For the text-containing cell, return its midpoint in (x, y) coordinate format. 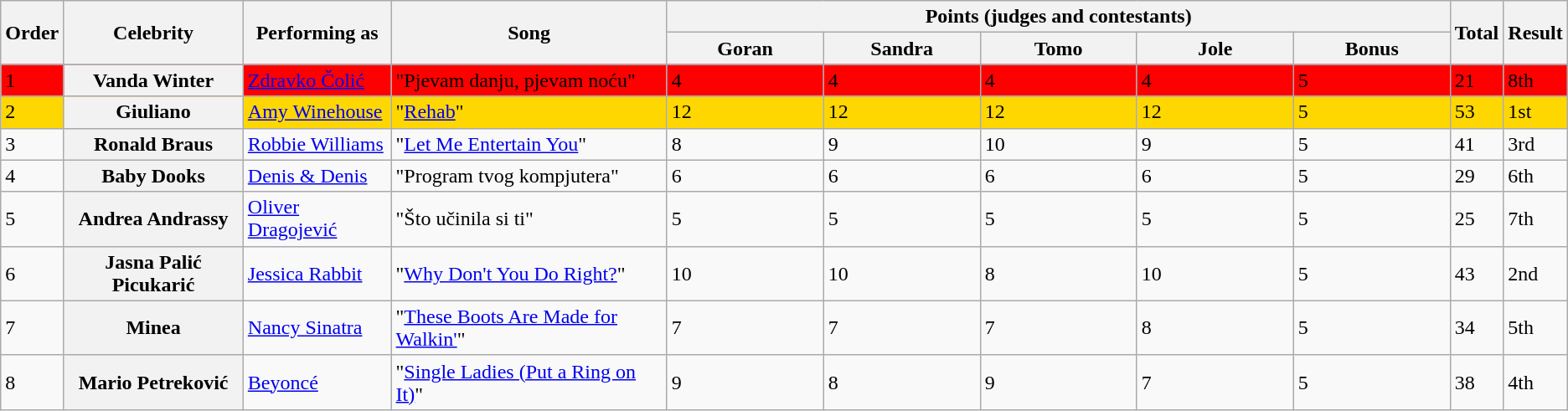
Denis & Denis (317, 176)
Nancy Sinatra (317, 328)
2 (32, 112)
Sandra (901, 49)
Song (529, 33)
8th (1535, 80)
"These Boots Are Made for Walkin'" (529, 328)
Minea (153, 328)
Vanda Winter (153, 80)
43 (1477, 273)
2nd (1535, 273)
Ronald Braus (153, 144)
"Let Me Entertain You" (529, 144)
1st (1535, 112)
Result (1535, 33)
Beyoncé (317, 382)
Order (32, 33)
"Pjevam danju, pjevam noću" (529, 80)
3rd (1535, 144)
34 (1477, 328)
Jessica Rabbit (317, 273)
3 (32, 144)
Bonus (1372, 49)
"Rehab" (529, 112)
Performing as (317, 33)
Celebrity (153, 33)
Giuliano (153, 112)
"Program tvog kompjutera" (529, 176)
"Single Ladies (Put a Ring on It)" (529, 382)
29 (1477, 176)
4th (1535, 382)
Tomo (1059, 49)
7th (1535, 219)
Jasna Palić Picukarić (153, 273)
25 (1477, 219)
Total (1477, 33)
"Why Don't You Do Right?" (529, 273)
Mario Petreković (153, 382)
1 (32, 80)
41 (1477, 144)
"Što učinila si ti" (529, 219)
6th (1535, 176)
5th (1535, 328)
Oliver Dragojević (317, 219)
38 (1477, 382)
Zdravko Čolić (317, 80)
Amy Winehouse (317, 112)
Baby Dooks (153, 176)
Robbie Williams (317, 144)
Andrea Andrassy (153, 219)
21 (1477, 80)
Points (judges and contestants) (1059, 17)
Goran (745, 49)
Jole (1215, 49)
53 (1477, 112)
